Capture the cell that displays the provided text and extract its [X, Y] central coordinate. 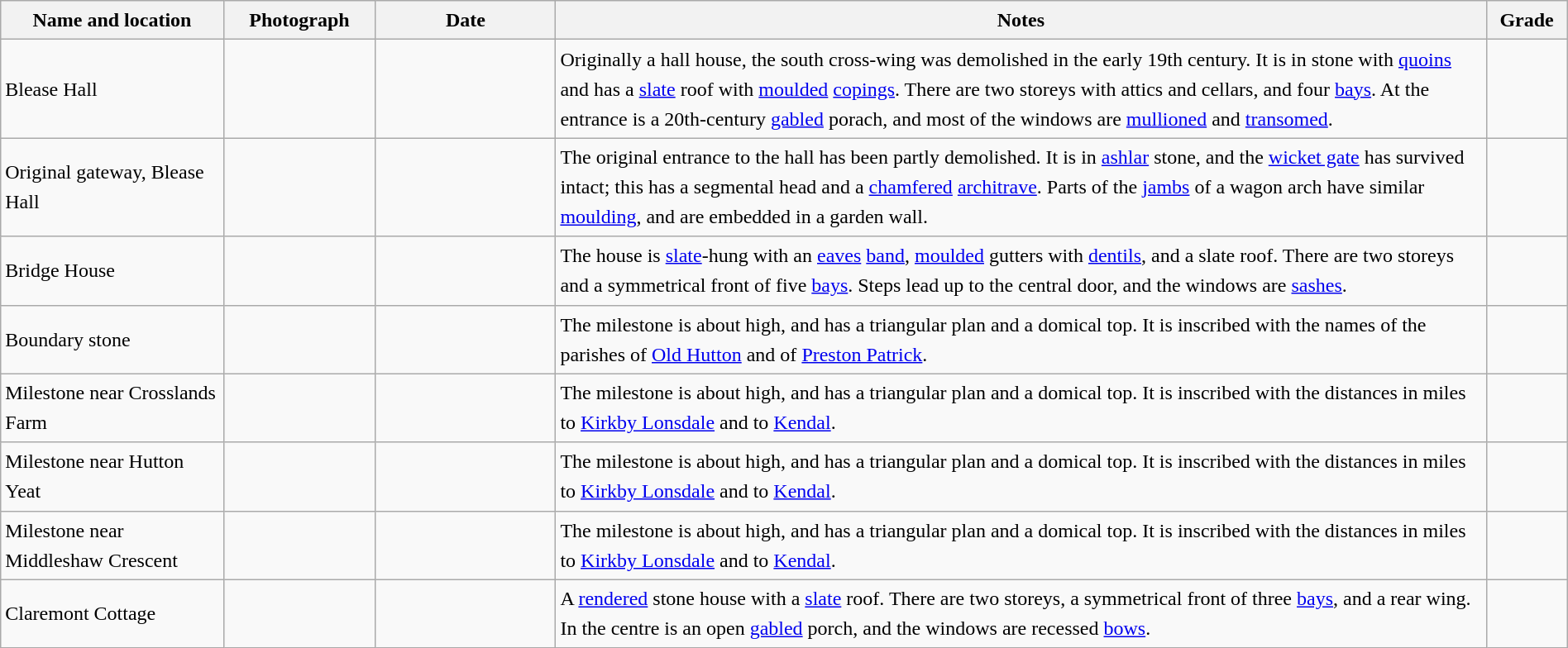
Milestone near Middleshaw Crescent [112, 546]
Original gateway, Blease Hall [112, 187]
Claremont Cottage [112, 613]
Boundary stone [112, 339]
Name and location [112, 20]
Blease Hall [112, 89]
Grade [1527, 20]
Milestone near Hutton Yeat [112, 476]
Photograph [299, 20]
Notes [1021, 20]
Milestone near Crosslands Farm [112, 408]
Date [466, 20]
Bridge House [112, 271]
